Determine the [X, Y] coordinate at the center of the cell enclosing the given text.  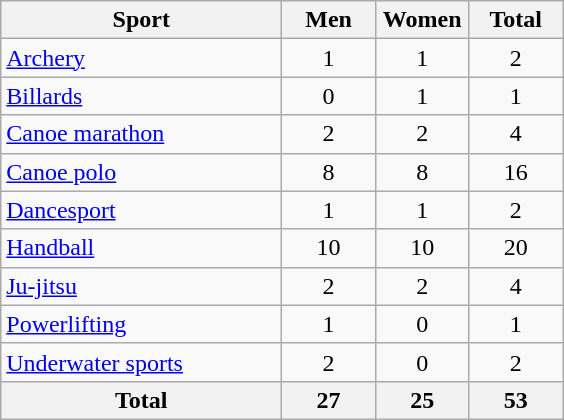
Women [422, 20]
53 [516, 400]
Underwater sports [142, 362]
Men [329, 20]
27 [329, 400]
Archery [142, 58]
25 [422, 400]
Sport [142, 20]
Dancesport [142, 210]
Canoe polo [142, 172]
Billards [142, 96]
16 [516, 172]
Powerlifting [142, 324]
Handball [142, 248]
Canoe marathon [142, 134]
Ju-jitsu [142, 286]
20 [516, 248]
